Return the [X, Y] coordinate for the center point of the cell that contains the specified text.  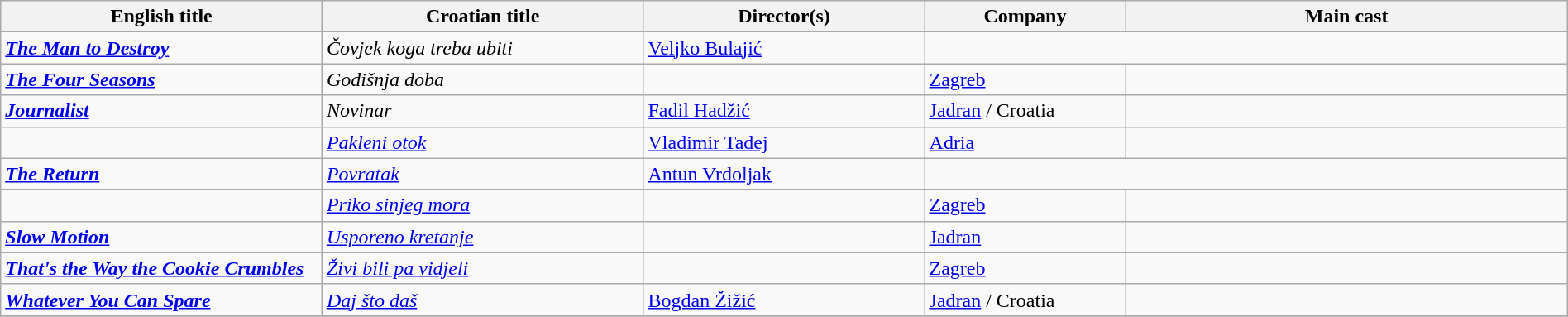
Priko sinjeg mora [483, 205]
Bogdan Žižić [784, 300]
The Return [162, 174]
Usporeno kretanje [483, 237]
Adria [1025, 142]
Fadil Hadžić [784, 111]
Company [1025, 17]
Whatever You Can Spare [162, 300]
Godišnja doba [483, 79]
Croatian title [483, 17]
Čovjek koga treba ubiti [483, 48]
Jadran [1025, 237]
Pakleni otok [483, 142]
Veljko Bulajić [784, 48]
Novinar [483, 111]
Povratak [483, 174]
Main cast [1346, 17]
Živi bili pa vidjeli [483, 268]
Vladimir Tadej [784, 142]
The Four Seasons [162, 79]
English title [162, 17]
Director(s) [784, 17]
Slow Motion [162, 237]
Daj što daš [483, 300]
The Man to Destroy [162, 48]
That's the Way the Cookie Crumbles [162, 268]
Journalist [162, 111]
Antun Vrdoljak [784, 174]
